Pinpoint the cell where the given text exists, returning its [x, y] midpoint coordinate. 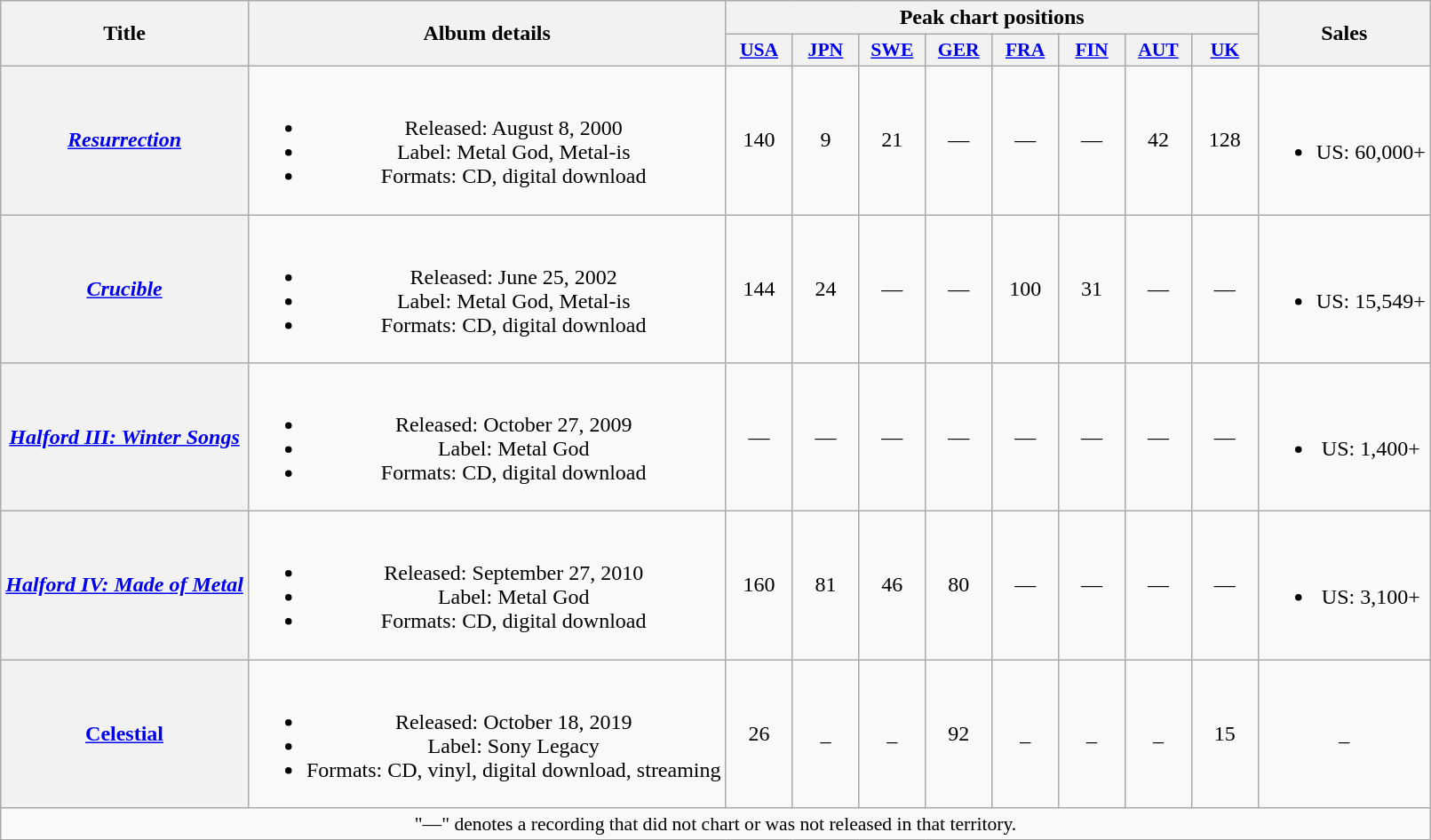
42 [1158, 140]
Sales [1344, 34]
21 [892, 140]
100 [1025, 289]
15 [1224, 733]
US: 15,549+ [1344, 289]
Released: October 27, 2009Label: Metal GodFormats: CD, digital download [487, 437]
26 [759, 733]
46 [892, 586]
FRA [1025, 51]
Resurrection [124, 140]
Released: October 18, 2019Label: Sony LegacyFormats: CD, vinyl, digital download, streaming [487, 733]
81 [826, 586]
JPN [826, 51]
Released: September 27, 2010Label: Metal GodFormats: CD, digital download [487, 586]
31 [1093, 289]
Released: August 8, 2000Label: Metal God, Metal-isFormats: CD, digital download [487, 140]
"—" denotes a recording that did not chart or was not released in that territory. [716, 824]
AUT [1158, 51]
Halford III: Winter Songs [124, 437]
US: 1,400+ [1344, 437]
FIN [1093, 51]
9 [826, 140]
USA [759, 51]
Peak chart positions [991, 18]
128 [1224, 140]
Released: June 25, 2002Label: Metal God, Metal-isFormats: CD, digital download [487, 289]
160 [759, 586]
92 [959, 733]
Crucible [124, 289]
US: 60,000+ [1344, 140]
UK [1224, 51]
140 [759, 140]
24 [826, 289]
Album details [487, 34]
80 [959, 586]
Halford IV: Made of Metal [124, 586]
GER [959, 51]
Title [124, 34]
US: 3,100+ [1344, 586]
144 [759, 289]
Celestial [124, 733]
SWE [892, 51]
